Output the (X, Y) coordinate of the center of the cell containing the given text.  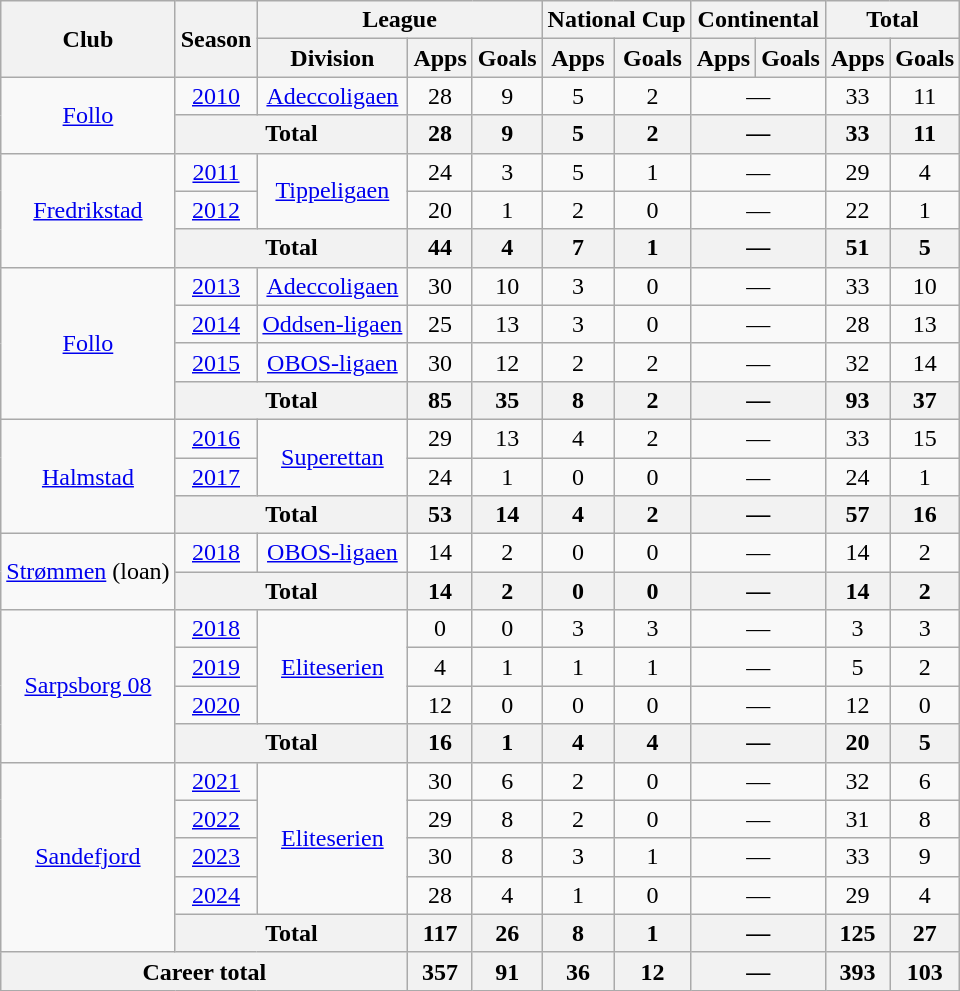
Halmstad (88, 476)
2011 (216, 172)
National Cup (616, 20)
Strømmen (loan) (88, 572)
117 (440, 933)
22 (857, 210)
26 (507, 933)
League (400, 20)
Fredrikstad (88, 210)
2023 (216, 857)
Career total (204, 971)
2015 (216, 362)
51 (857, 248)
35 (507, 400)
Superettan (332, 457)
125 (857, 933)
Season (216, 39)
Continental (758, 20)
103 (925, 971)
Sarpsborg 08 (88, 686)
44 (440, 248)
2016 (216, 438)
393 (857, 971)
15 (925, 438)
85 (440, 400)
2019 (216, 667)
93 (857, 400)
37 (925, 400)
357 (440, 971)
2021 (216, 781)
7 (578, 248)
Oddsen-ligaen (332, 324)
2020 (216, 705)
57 (857, 515)
Club (88, 39)
2012 (216, 210)
2022 (216, 819)
2013 (216, 286)
Tippeligaen (332, 191)
31 (857, 819)
Division (332, 58)
2017 (216, 477)
Sandefjord (88, 857)
27 (925, 933)
53 (440, 515)
2014 (216, 324)
2010 (216, 96)
91 (507, 971)
25 (440, 324)
36 (578, 971)
2024 (216, 895)
